From the cell containing the given text, extract its center point as (x, y) coordinate. 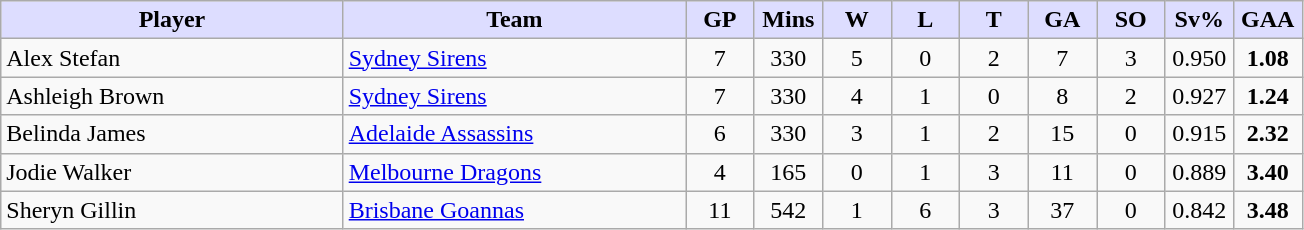
3.40 (1268, 172)
Adelaide Assassins (514, 134)
1.08 (1268, 58)
37 (1062, 210)
L (925, 20)
1.24 (1268, 96)
Alex Stefan (172, 58)
SO (1130, 20)
GA (1062, 20)
0.915 (1199, 134)
3.48 (1268, 210)
8 (1062, 96)
Jodie Walker (172, 172)
0.889 (1199, 172)
Team (514, 20)
Belinda James (172, 134)
GAA (1268, 20)
Sheryn Gillin (172, 210)
Brisbane Goannas (514, 210)
Player (172, 20)
2.32 (1268, 134)
165 (788, 172)
542 (788, 210)
0.950 (1199, 58)
T (994, 20)
W (857, 20)
GP (720, 20)
0.927 (1199, 96)
Mins (788, 20)
15 (1062, 134)
Ashleigh Brown (172, 96)
5 (857, 58)
Sv% (1199, 20)
0.842 (1199, 210)
Melbourne Dragons (514, 172)
